Return the [X, Y] coordinate for the center point of the cell that contains the specified text.  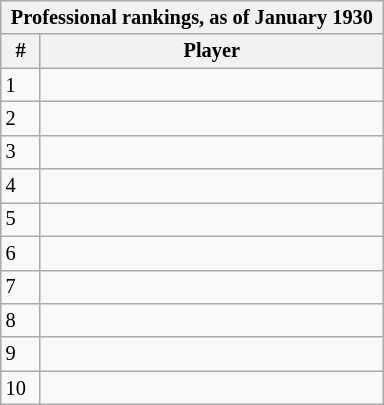
6 [21, 253]
4 [21, 186]
3 [21, 152]
2 [21, 118]
9 [21, 354]
10 [21, 388]
8 [21, 320]
Player [212, 51]
1 [21, 85]
5 [21, 219]
Professional rankings, as of January 1930 [192, 17]
7 [21, 287]
# [21, 51]
